Find where the given text appears and provide that cell's center as (x, y) coordinate. 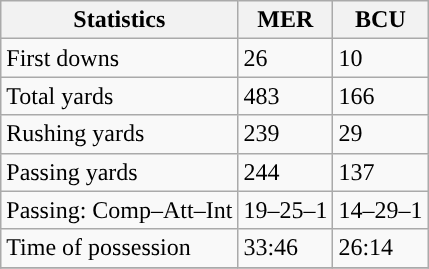
Passing: Comp–Att–Int (120, 210)
137 (380, 172)
Total yards (120, 96)
244 (286, 172)
Passing yards (120, 172)
Time of possession (120, 248)
First downs (120, 58)
BCU (380, 20)
Statistics (120, 20)
MER (286, 20)
14–29–1 (380, 210)
19–25–1 (286, 210)
239 (286, 134)
166 (380, 96)
29 (380, 134)
26:14 (380, 248)
10 (380, 58)
26 (286, 58)
Rushing yards (120, 134)
483 (286, 96)
33:46 (286, 248)
